Locate the cell with the specified text and output its (X, Y) center coordinate. 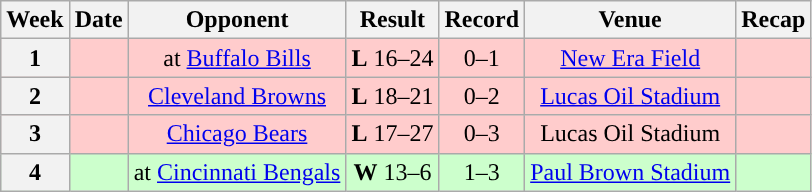
Cleveland Browns (237, 96)
Week (35, 20)
W 13–6 (392, 172)
3 (35, 134)
Recap (774, 20)
1 (35, 58)
Chicago Bears (237, 134)
L 17–27 (392, 134)
1–3 (482, 172)
Result (392, 20)
L 18–21 (392, 96)
Opponent (237, 20)
at Buffalo Bills (237, 58)
Date (98, 20)
0–2 (482, 96)
4 (35, 172)
at Cincinnati Bengals (237, 172)
Record (482, 20)
2 (35, 96)
L 16–24 (392, 58)
New Era Field (630, 58)
0–1 (482, 58)
Venue (630, 20)
0–3 (482, 134)
Paul Brown Stadium (630, 172)
